Determine the (x, y) coordinate at the center of the cell enclosing the given text.  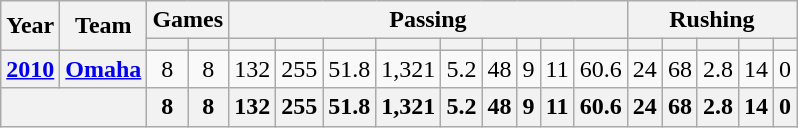
Games (188, 20)
Passing (428, 20)
Year (30, 26)
Team (104, 26)
2010 (30, 69)
Rushing (712, 20)
Omaha (104, 69)
